Provide the [X, Y] coordinate of the cell's center where the given text is located.  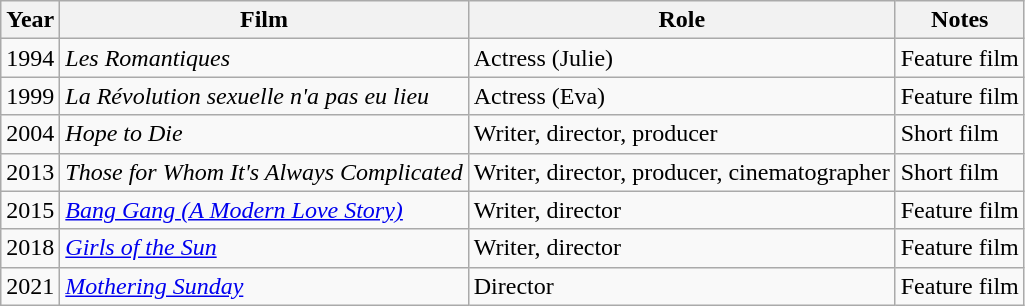
2021 [30, 286]
1994 [30, 58]
Actress (Eva) [682, 96]
Year [30, 20]
La Révolution sexuelle n'a pas eu lieu [264, 96]
Girls of the Sun [264, 248]
Role [682, 20]
Bang Gang (A Modern Love Story) [264, 210]
2004 [30, 134]
Les Romantiques [264, 58]
Hope to Die [264, 134]
2015 [30, 210]
2018 [30, 248]
Actress (Julie) [682, 58]
Director [682, 286]
Those for Whom It's Always Complicated [264, 172]
Film [264, 20]
2013 [30, 172]
Mothering Sunday [264, 286]
Notes [960, 20]
Writer, director, producer, cinematographer [682, 172]
1999 [30, 96]
Writer, director, producer [682, 134]
